Provide the [X, Y] coordinate of the cell's center where the given text is located.  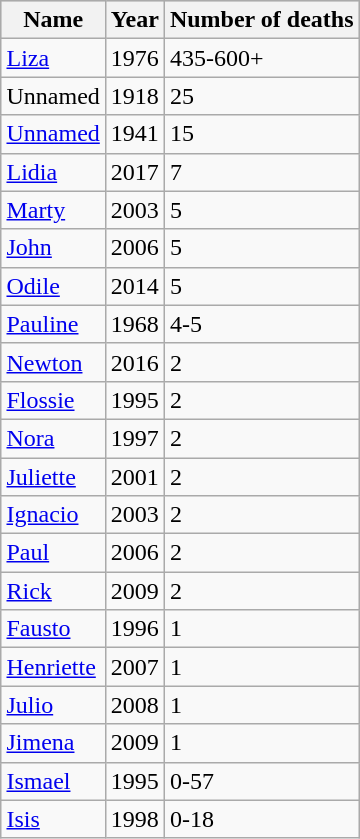
1976 [134, 58]
7 [262, 172]
Year [134, 20]
John [53, 248]
1998 [134, 819]
Henriette [53, 667]
0-18 [262, 819]
2014 [134, 286]
1996 [134, 629]
Newton [53, 362]
Pauline [53, 324]
Nora [53, 438]
Fausto [53, 629]
2016 [134, 362]
Name [53, 20]
435-600+ [262, 58]
0-57 [262, 781]
2017 [134, 172]
Ismael [53, 781]
Lidia [53, 172]
2008 [134, 705]
15 [262, 134]
Liza [53, 58]
1941 [134, 134]
25 [262, 96]
Flossie [53, 400]
Rick [53, 591]
Jimena [53, 743]
Paul [53, 553]
2001 [134, 477]
4-5 [262, 324]
Julio [53, 705]
Isis [53, 819]
Odile [53, 286]
Number of deaths [262, 20]
Ignacio [53, 515]
1968 [134, 324]
1997 [134, 438]
Marty [53, 210]
2007 [134, 667]
1918 [134, 96]
Juliette [53, 477]
